Scan for the cell matching the given text and deliver its [x, y] coordinate at center. 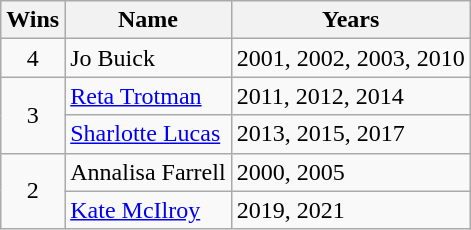
2000, 2005 [350, 172]
2011, 2012, 2014 [350, 96]
Years [350, 20]
2 [33, 191]
Sharlotte Lucas [148, 134]
3 [33, 115]
Annalisa Farrell [148, 172]
Name [148, 20]
Kate McIlroy [148, 210]
2013, 2015, 2017 [350, 134]
Reta Trotman [148, 96]
2001, 2002, 2003, 2010 [350, 58]
Jo Buick [148, 58]
Wins [33, 20]
4 [33, 58]
2019, 2021 [350, 210]
